Locate the cell with the specified text and output its (x, y) center coordinate. 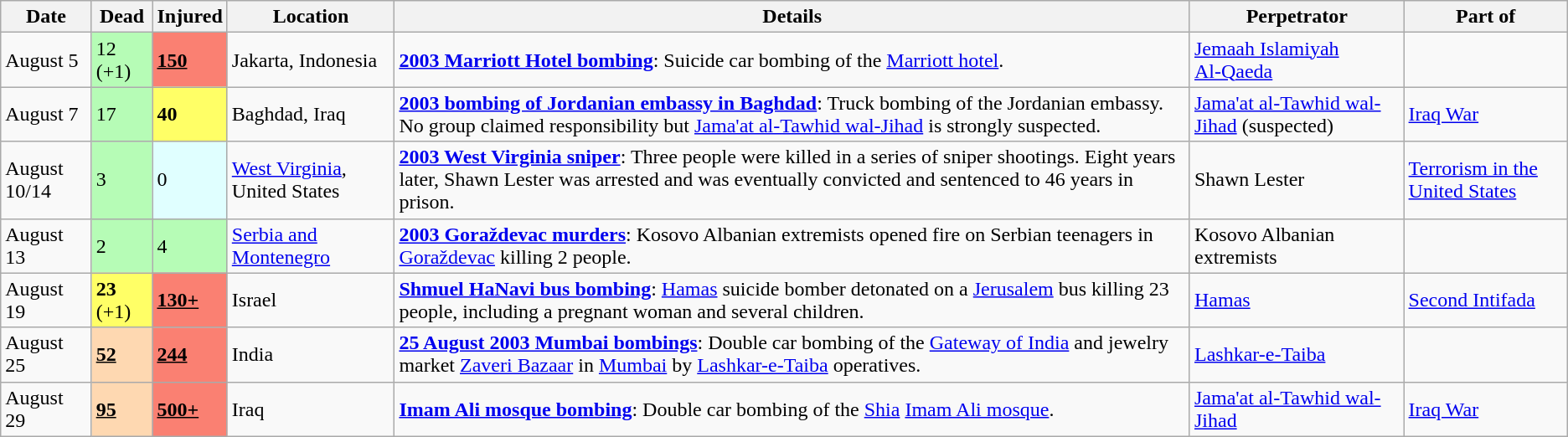
Imam Ali mosque bombing: Double car bombing of the Shia Imam Ali mosque. (792, 409)
25 August 2003 Mumbai bombings: Double car bombing of the Gateway of India and jewelry market Zaveri Bazaar in Mumbai by Lashkar-e-Taiba operatives. (792, 355)
Terrorism in the United States (1486, 180)
4 (189, 246)
Date (46, 17)
Israel (311, 300)
Shawn Lester (1297, 180)
12 (+1) (122, 60)
Jakarta, Indonesia (311, 60)
Jama'at al-Tawhid wal-Jihad (1297, 409)
West Virginia, United States (311, 180)
Kosovo Albanian extremists (1297, 246)
0 (189, 180)
Hamas (1297, 300)
Dead (122, 17)
52 (122, 355)
August 19 (46, 300)
Serbia and Montenegro (311, 246)
150 (189, 60)
2003 Goraždevac murders: Kosovo Albanian extremists opened fire on Serbian teenagers in Goraždevac killing 2 people. (792, 246)
2 (122, 246)
August 29 (46, 409)
Injured (189, 17)
August 7 (46, 114)
Baghdad, Iraq (311, 114)
August 13 (46, 246)
Perpetrator (1297, 17)
244 (189, 355)
130+ (189, 300)
Lashkar-e-Taiba (1297, 355)
95 (122, 409)
3 (122, 180)
Iraq (311, 409)
Location (311, 17)
500+ (189, 409)
August 25 (46, 355)
August 10/14 (46, 180)
Part of (1486, 17)
Shmuel HaNavi bus bombing: Hamas suicide bomber detonated on a Jerusalem bus killing 23 people, including a pregnant woman and several children. (792, 300)
2003 Marriott Hotel bombing: Suicide car bombing of the Marriott hotel. (792, 60)
Jemaah Islamiyah Al-Qaeda (1297, 60)
Jama'at al-Tawhid wal-Jihad (suspected) (1297, 114)
August 5 (46, 60)
India (311, 355)
17 (122, 114)
40 (189, 114)
Details (792, 17)
23 (+1) (122, 300)
Second Intifada (1486, 300)
